Locate the cell with the specified text and output its [X, Y] center coordinate. 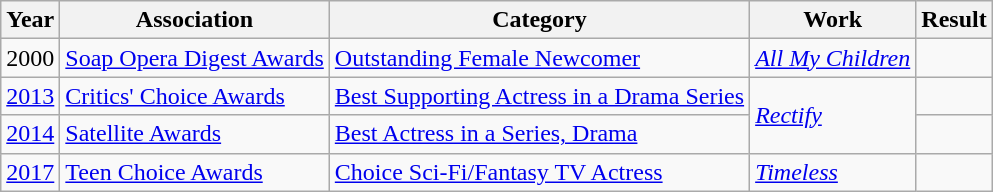
Teen Choice Awards [194, 172]
Result [954, 20]
Critics' Choice Awards [194, 96]
Rectify [833, 115]
Satellite Awards [194, 134]
Timeless [833, 172]
Soap Opera Digest Awards [194, 58]
2014 [30, 134]
2013 [30, 96]
Outstanding Female Newcomer [539, 58]
Association [194, 20]
Year [30, 20]
2017 [30, 172]
Best Supporting Actress in a Drama Series [539, 96]
Choice Sci-Fi/Fantasy TV Actress [539, 172]
2000 [30, 58]
All My Children [833, 58]
Category [539, 20]
Work [833, 20]
Best Actress in a Series, Drama [539, 134]
